Output the (X, Y) coordinate of the center of the cell containing the given text.  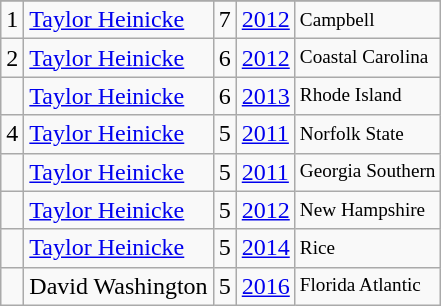
2016 (266, 286)
4 (12, 134)
Florida Atlantic (368, 286)
David Washington (118, 286)
Rice (368, 248)
2 (12, 58)
Coastal Carolina (368, 58)
2014 (266, 248)
Georgia Southern (368, 172)
2013 (266, 96)
Campbell (368, 20)
New Hampshire (368, 210)
1 (12, 20)
Rhode Island (368, 96)
7 (224, 20)
Norfolk State (368, 134)
